Identify which cell holds the provided text, then report its (x, y) central coordinate. 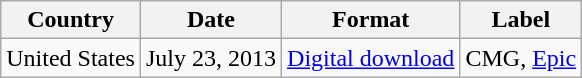
CMG, Epic (521, 58)
July 23, 2013 (210, 58)
Date (210, 20)
United States (71, 58)
Label (521, 20)
Format (371, 20)
Digital download (371, 58)
Country (71, 20)
